Locate the cell with the specified text and output its (x, y) center coordinate. 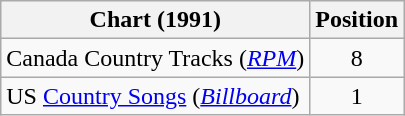
Position (357, 20)
1 (357, 96)
Chart (1991) (156, 20)
Canada Country Tracks (RPM) (156, 58)
8 (357, 58)
US Country Songs (Billboard) (156, 96)
